Provide the (X, Y) coordinate of the cell's center where the given text is located.  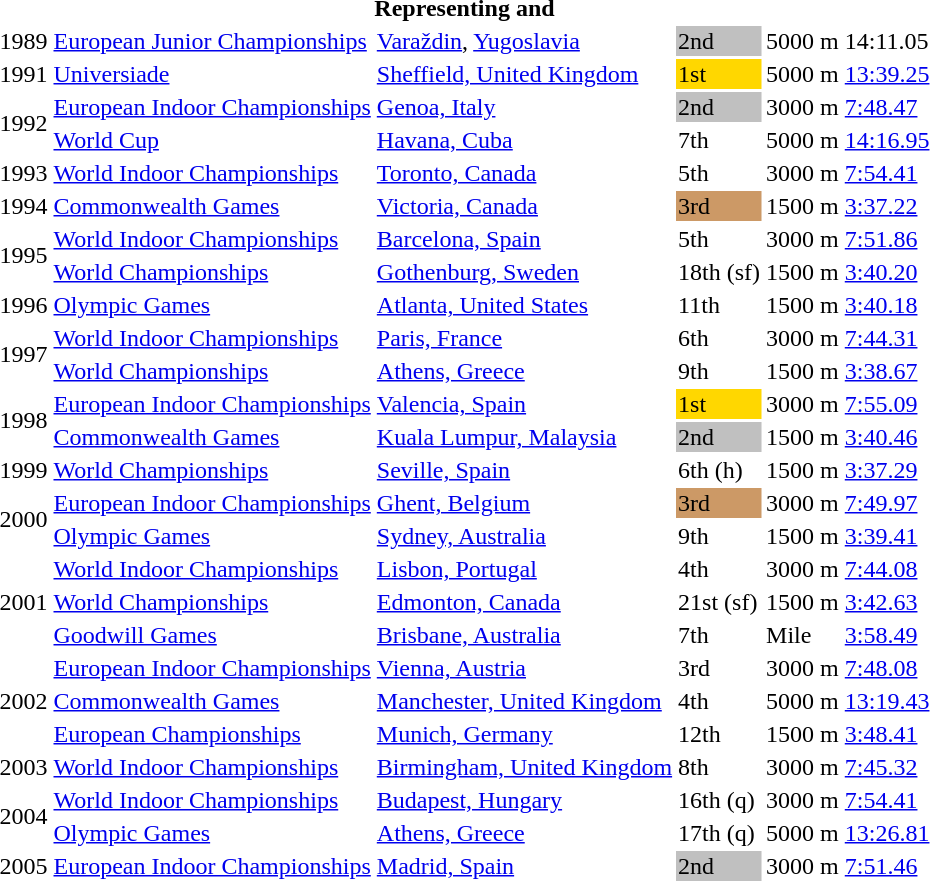
Varaždin, Yugoslavia (524, 41)
17th (q) (720, 833)
Gothenburg, Sweden (524, 272)
6th (720, 338)
Mile (803, 635)
Lisbon, Portugal (524, 569)
18th (sf) (720, 272)
Budapest, Hungary (524, 800)
12th (720, 734)
Ghent, Belgium (524, 503)
Munich, Germany (524, 734)
Paris, France (524, 338)
World Cup (212, 140)
European Junior Championships (212, 41)
Seville, Spain (524, 470)
Brisbane, Australia (524, 635)
6th (h) (720, 470)
Edmonton, Canada (524, 602)
Havana, Cuba (524, 140)
Birmingham, United Kingdom (524, 767)
8th (720, 767)
Victoria, Canada (524, 206)
Universiade (212, 74)
Vienna, Austria (524, 668)
Manchester, United Kingdom (524, 701)
European Championships (212, 734)
Atlanta, United States (524, 305)
Kuala Lumpur, Malaysia (524, 437)
Toronto, Canada (524, 173)
Sheffield, United Kingdom (524, 74)
21st (sf) (720, 602)
Valencia, Spain (524, 404)
Madrid, Spain (524, 866)
Goodwill Games (212, 635)
Genoa, Italy (524, 107)
Sydney, Australia (524, 536)
Barcelona, Spain (524, 239)
16th (q) (720, 800)
11th (720, 305)
